For the text-containing cell, return its midpoint in (X, Y) coordinate format. 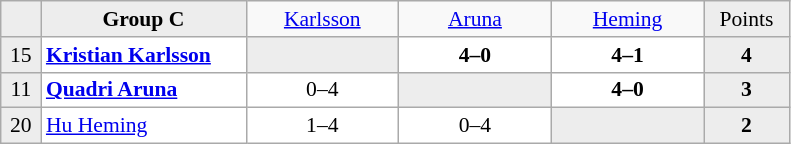
4–1 (628, 55)
4 (746, 55)
Points (746, 19)
15 (21, 55)
Heming (628, 19)
20 (21, 126)
11 (21, 90)
Karlsson (322, 19)
Hu Heming (144, 126)
3 (746, 90)
Kristian Karlsson (144, 55)
Quadri Aruna (144, 90)
Aruna (476, 19)
Group C (144, 19)
1–4 (322, 126)
2 (746, 126)
